Return [X, Y] of the center of cell containing provided text 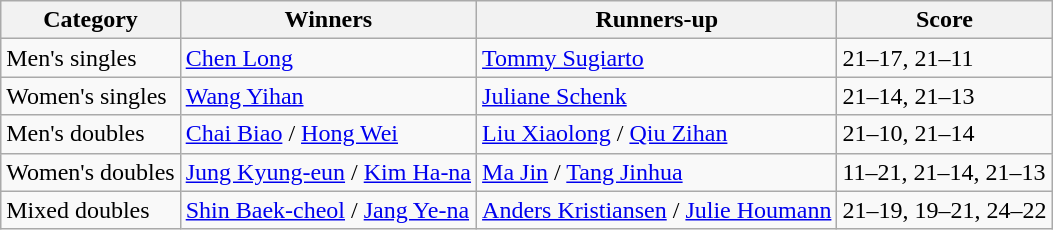
21–19, 19–21, 24–22 [944, 210]
Chen Long [328, 58]
Men's doubles [90, 134]
21–17, 21–11 [944, 58]
Juliane Schenk [657, 96]
Chai Biao / Hong Wei [328, 134]
Ma Jin / Tang Jinhua [657, 172]
Mixed doubles [90, 210]
Score [944, 20]
Runners-up [657, 20]
Winners [328, 20]
Women's doubles [90, 172]
Wang Yihan [328, 96]
Men's singles [90, 58]
11–21, 21–14, 21–13 [944, 172]
Liu Xiaolong / Qiu Zihan [657, 134]
Category [90, 20]
21–14, 21–13 [944, 96]
21–10, 21–14 [944, 134]
Women's singles [90, 96]
Tommy Sugiarto [657, 58]
Shin Baek-cheol / Jang Ye-na [328, 210]
Jung Kyung-eun / Kim Ha-na [328, 172]
Anders Kristiansen / Julie Houmann [657, 210]
